Scan for the cell matching the given text and deliver its [X, Y] coordinate at center. 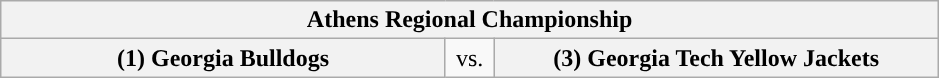
(3) Georgia Tech Yellow Jackets [716, 58]
Athens Regional Championship [470, 20]
vs. [470, 58]
(1) Georgia Bulldogs [224, 58]
